Scan for the cell matching the given text and deliver its (X, Y) coordinate at center. 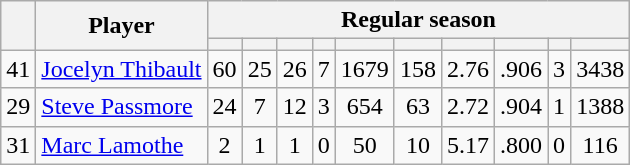
2.72 (468, 107)
24 (224, 107)
12 (294, 107)
1679 (364, 69)
31 (18, 145)
10 (418, 145)
5.17 (468, 145)
Jocelyn Thibault (122, 69)
.904 (522, 107)
.906 (522, 69)
26 (294, 69)
Steve Passmore (122, 107)
Player (122, 26)
116 (600, 145)
.800 (522, 145)
41 (18, 69)
Regular season (418, 20)
3438 (600, 69)
1388 (600, 107)
50 (364, 145)
158 (418, 69)
60 (224, 69)
2 (224, 145)
25 (260, 69)
63 (418, 107)
654 (364, 107)
29 (18, 107)
Marc Lamothe (122, 145)
2.76 (468, 69)
